Identify which cell holds the provided text, then report its (x, y) central coordinate. 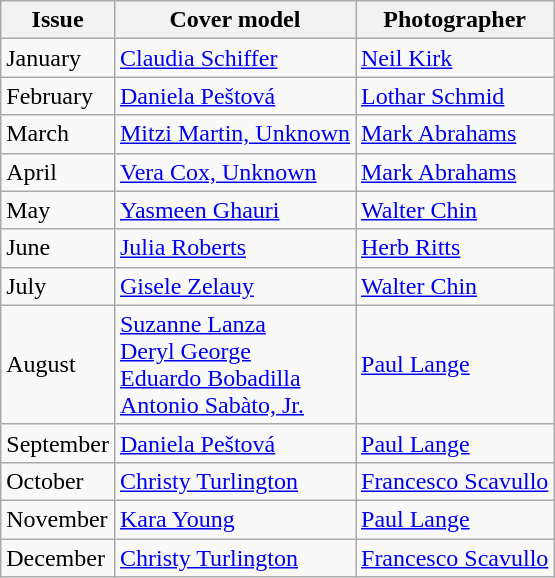
Photographer (455, 20)
Kara Young (234, 519)
Claudia Schiffer (234, 58)
Gisele Zelauy (234, 286)
Suzanne LanzaDeryl GeorgeEduardo BobadillaAntonio Sabàto, Jr. (234, 364)
August (58, 364)
Lothar Schmid (455, 96)
May (58, 210)
April (58, 172)
Vera Cox, Unknown (234, 172)
Neil Kirk (455, 58)
September (58, 443)
Mitzi Martin, Unknown (234, 134)
March (58, 134)
February (58, 96)
Cover model (234, 20)
October (58, 481)
Herb Ritts (455, 248)
November (58, 519)
Julia Roberts (234, 248)
July (58, 286)
Issue (58, 20)
December (58, 557)
June (58, 248)
January (58, 58)
Yasmeen Ghauri (234, 210)
